Provide the [X, Y] coordinate of the cell's center where the given text is located.  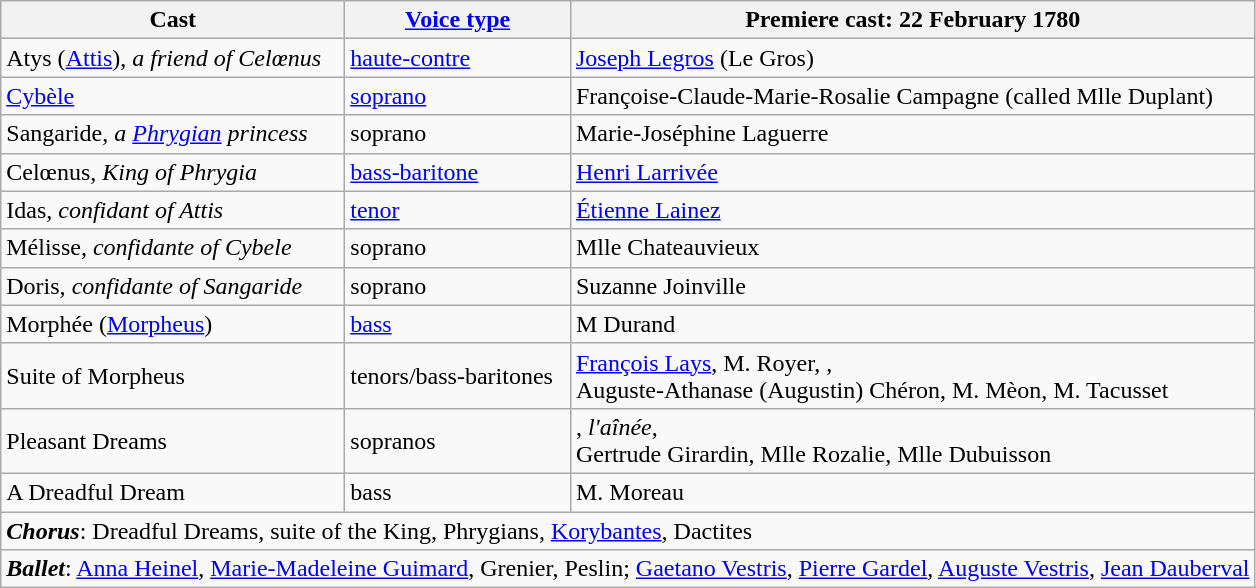
Atys (Attis), a friend of Celœnus [173, 58]
Premiere cast: 22 February 1780 [912, 20]
Joseph Legros (Le Gros) [912, 58]
Ballet: Anna Heinel, Marie-Madeleine Guimard, Grenier, Peslin; Gaetano Vestris, Pierre Gardel, Auguste Vestris, Jean Dauberval [628, 569]
bass-baritone [458, 172]
sopranos [458, 440]
François Lays, M. Royer, ,Auguste-Athanase (Augustin) Chéron, M. Mèon, M. Tacusset [912, 376]
, l'aînée,Gertrude Girardin, Mlle Rozalie, Mlle Dubuisson [912, 440]
Pleasant Dreams [173, 440]
Mlle Chateauvieux [912, 248]
Morphée (Morpheus) [173, 324]
A Dreadful Dream [173, 492]
Celœnus, King of Phrygia [173, 172]
Doris, confidante of Sangaride [173, 286]
Françoise-Claude-Marie-Rosalie Campagne (called Mlle Duplant) [912, 96]
Cast [173, 20]
Mélisse, confidante of Cybele [173, 248]
Marie-Joséphine Laguerre [912, 134]
Suite of Morpheus [173, 376]
Sangaride, a Phrygian princess [173, 134]
Idas, confidant of Attis [173, 210]
tenor [458, 210]
M Durand [912, 324]
Voice type [458, 20]
M. Moreau [912, 492]
haute-contre [458, 58]
Chorus: Dreadful Dreams, suite of the King, Phrygians, Korybantes, Dactites [628, 531]
Cybèle [173, 96]
Suzanne Joinville [912, 286]
Henri Larrivée [912, 172]
Étienne Lainez [912, 210]
tenors/bass-baritones [458, 376]
